Detect which cell encompasses the target text, then output its [x, y] center coordinate. 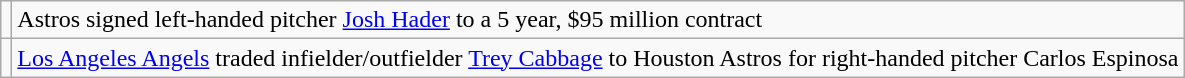
Astros signed left-handed pitcher Josh Hader to a 5 year, $95 million contract [598, 20]
Los Angeles Angels traded infielder/outfielder Trey Cabbage to Houston Astros for right-handed pitcher Carlos Espinosa [598, 58]
